Determine the [x, y] coordinate at the center of the cell enclosing the given text.  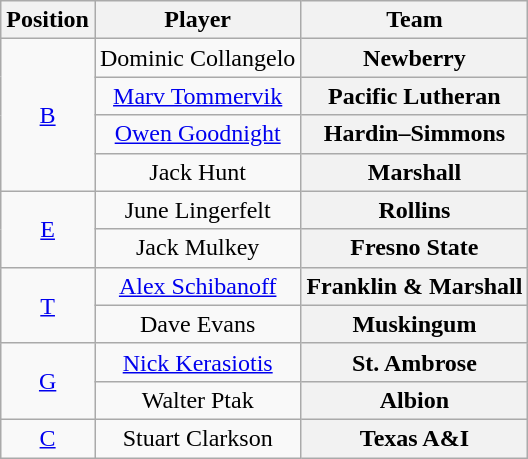
Albion [414, 400]
Walter Ptak [197, 400]
Player [197, 20]
Jack Mulkey [197, 248]
June Lingerfelt [197, 210]
Rollins [414, 210]
T [48, 305]
G [48, 381]
Texas A&I [414, 438]
E [48, 229]
Pacific Lutheran [414, 96]
Franklin & Marshall [414, 286]
Dave Evans [197, 324]
C [48, 438]
Owen Goodnight [197, 134]
St. Ambrose [414, 362]
Fresno State [414, 248]
Jack Hunt [197, 172]
Muskingum [414, 324]
Stuart Clarkson [197, 438]
Marshall [414, 172]
Nick Kerasiotis [197, 362]
Marv Tommervik [197, 96]
Position [48, 20]
Team [414, 20]
Newberry [414, 58]
B [48, 115]
Dominic Collangelo [197, 58]
Alex Schibanoff [197, 286]
Hardin–Simmons [414, 134]
